From the cell containing the given text, extract its center point as [X, Y] coordinate. 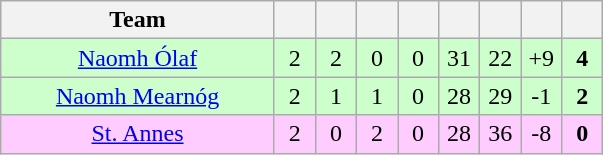
-1 [542, 96]
-8 [542, 134]
36 [500, 134]
22 [500, 58]
+9 [542, 58]
Naomh Mearnóg [138, 96]
29 [500, 96]
St. Annes [138, 134]
Naomh Ólaf [138, 58]
4 [582, 58]
Team [138, 20]
31 [460, 58]
